Locate the cell with the specified text and output its [X, Y] center coordinate. 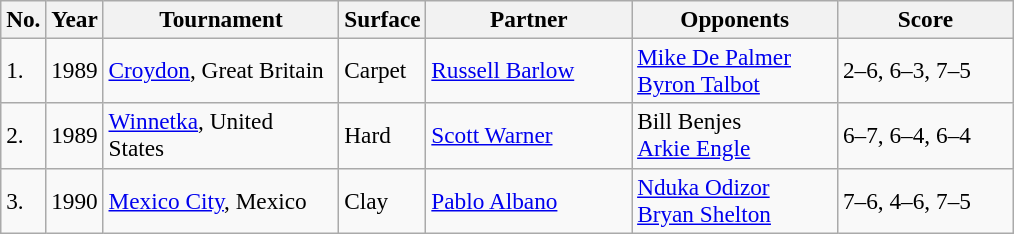
6–7, 6–4, 6–4 [926, 136]
2. [24, 136]
Score [926, 19]
Scott Warner [529, 136]
Opponents [735, 19]
Nduka Odizor Bryan Shelton [735, 200]
7–6, 4–6, 7–5 [926, 200]
Partner [529, 19]
Surface [382, 19]
1. [24, 70]
1990 [74, 200]
Bill Benjes Arkie Engle [735, 136]
Tournament [221, 19]
Mexico City, Mexico [221, 200]
Mike De Palmer Byron Talbot [735, 70]
Croydon, Great Britain [221, 70]
Clay [382, 200]
Carpet [382, 70]
Year [74, 19]
Winnetka, United States [221, 136]
Russell Barlow [529, 70]
2–6, 6–3, 7–5 [926, 70]
3. [24, 200]
Pablo Albano [529, 200]
Hard [382, 136]
No. [24, 19]
